Search for the cell housing the specified text and yield its [X, Y] center coordinate. 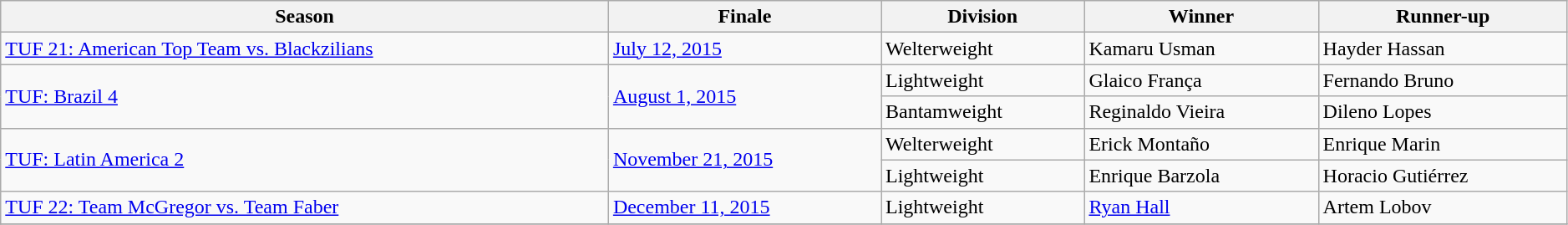
Division [982, 17]
December 11, 2015 [744, 207]
Enrique Barzola [1201, 176]
November 21, 2015 [744, 160]
Horacio Gutiérrez [1443, 176]
Artem Lobov [1443, 207]
Kamaru Usman [1201, 49]
July 12, 2015 [744, 49]
Winner [1201, 17]
TUF: Latin America 2 [305, 160]
August 1, 2015 [744, 96]
Fernando Bruno [1443, 80]
Erick Montaño [1201, 144]
Finale [744, 17]
Ryan Hall [1201, 207]
Dileno Lopes [1443, 112]
Season [305, 17]
Bantamweight [982, 112]
TUF 21: American Top Team vs. Blackzilians [305, 49]
TUF 22: Team McGregor vs. Team Faber [305, 207]
Enrique Marin [1443, 144]
Glaico França [1201, 80]
TUF: Brazil 4 [305, 96]
Runner-up [1443, 17]
Reginaldo Vieira [1201, 112]
Hayder Hassan [1443, 49]
